For the text-containing cell, return its midpoint in [X, Y] coordinate format. 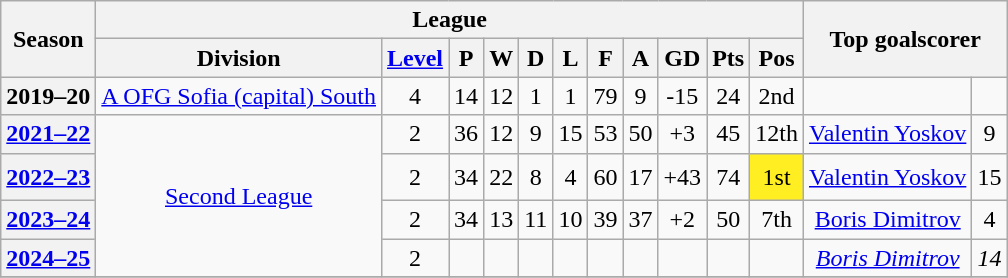
+2 [682, 220]
1st [777, 177]
74 [728, 177]
GD [682, 58]
39 [606, 220]
8 [536, 177]
F [606, 58]
Top goalscorer [904, 39]
53 [606, 134]
12th [777, 134]
A OFG Sofia (capital) South [239, 96]
2023–24 [48, 220]
17 [640, 177]
-15 [682, 96]
24 [728, 96]
37 [640, 220]
A [640, 58]
13 [502, 220]
Level [416, 58]
L [570, 58]
2019–20 [48, 96]
2nd [777, 96]
+43 [682, 177]
36 [466, 134]
11 [536, 220]
+3 [682, 134]
Pts [728, 58]
D [536, 58]
79 [606, 96]
Second League [239, 196]
7th [777, 220]
2021–22 [48, 134]
League [450, 20]
22 [502, 177]
W [502, 58]
2022–23 [48, 177]
Pos [777, 58]
45 [728, 134]
2024–25 [48, 258]
P [466, 58]
60 [606, 177]
10 [570, 220]
Division [239, 58]
Season [48, 39]
